Pinpoint the cell where the given text exists, returning its (x, y) midpoint coordinate. 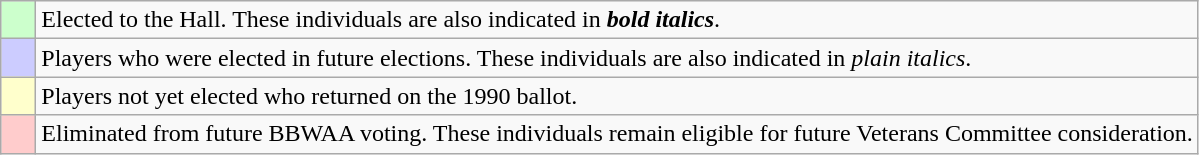
Eliminated from future BBWAA voting. These individuals remain eligible for future Veterans Committee consideration. (618, 134)
Players who were elected in future elections. These individuals are also indicated in plain italics. (618, 58)
Players not yet elected who returned on the 1990 ballot. (618, 96)
Elected to the Hall. These individuals are also indicated in bold italics. (618, 20)
